Identify which cell holds the provided text, then report its (X, Y) central coordinate. 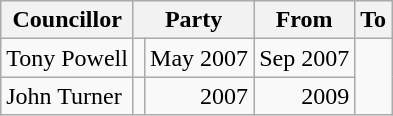
Tony Powell (68, 58)
Councillor (68, 20)
Party (193, 20)
2007 (200, 96)
2009 (304, 96)
From (304, 20)
John Turner (68, 96)
To (374, 20)
Sep 2007 (304, 58)
May 2007 (200, 58)
